For the text-containing cell, return its midpoint in (X, Y) coordinate format. 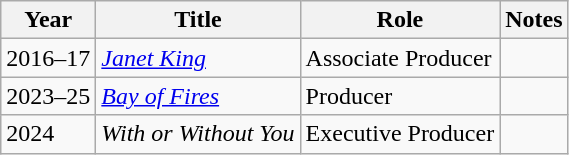
2016–17 (48, 58)
Producer (400, 96)
Title (198, 20)
Notes (534, 20)
Executive Producer (400, 134)
With or Without You (198, 134)
Bay of Fires (198, 96)
Role (400, 20)
2024 (48, 134)
Year (48, 20)
2023–25 (48, 96)
Associate Producer (400, 58)
Janet King (198, 58)
